Provide the (x, y) coordinate of the cell's center where the given text is located.  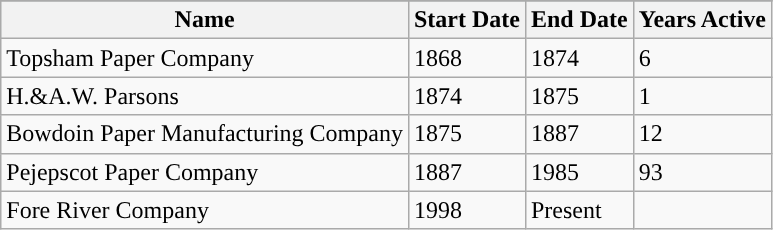
Present (579, 210)
Pejepscot Paper Company (205, 172)
1868 (466, 58)
1998 (466, 210)
6 (702, 58)
H.&A.W. Parsons (205, 96)
1 (702, 96)
93 (702, 172)
Start Date (466, 20)
Years Active (702, 20)
Bowdoin Paper Manufacturing Company (205, 134)
12 (702, 134)
End Date (579, 20)
Topsham Paper Company (205, 58)
1985 (579, 172)
Name (205, 20)
Fore River Company (205, 210)
